Return [x, y] of the center of cell containing provided text 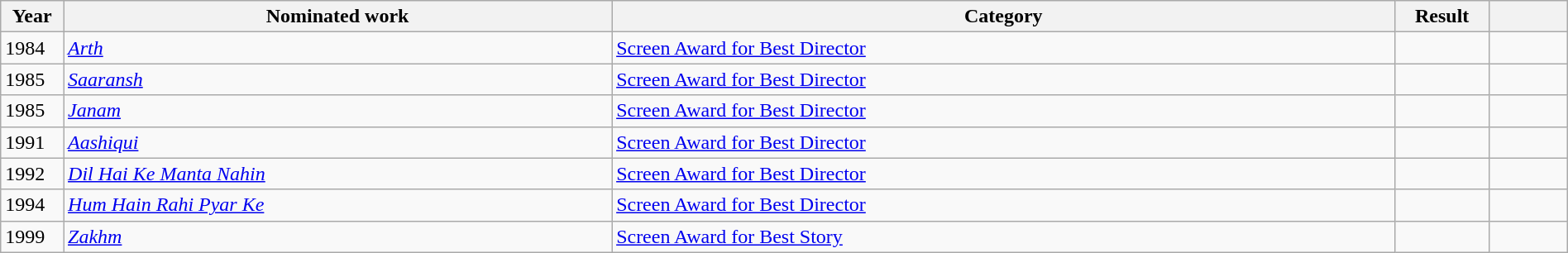
Zakhm [337, 236]
1994 [32, 205]
Hum Hain Rahi Pyar Ke [337, 205]
1984 [32, 48]
1992 [32, 174]
Nominated work [337, 17]
Dil Hai Ke Manta Nahin [337, 174]
Screen Award for Best Story [1004, 236]
Year [32, 17]
Arth [337, 48]
Result [1442, 17]
Category [1004, 17]
1999 [32, 236]
Janam [337, 111]
Aashiqui [337, 142]
Saaransh [337, 79]
1991 [32, 142]
